Output the [X, Y] coordinate of the center of the cell containing the given text.  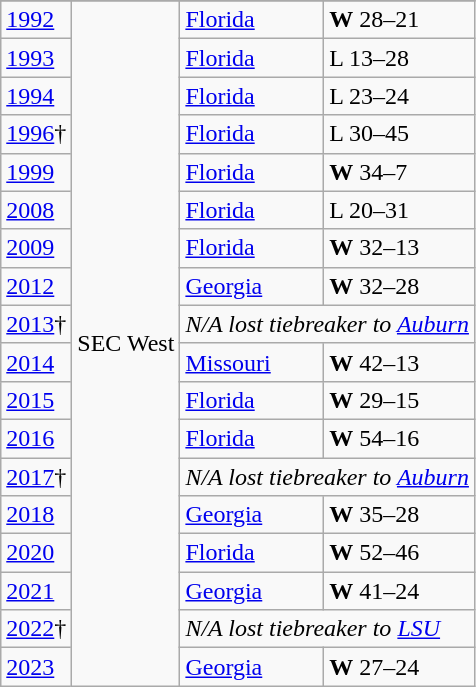
W 27–24 [400, 667]
L 20–31 [400, 210]
W 28–21 [400, 20]
2015 [36, 400]
2014 [36, 362]
W 34–7 [400, 172]
2008 [36, 210]
2009 [36, 248]
N/A lost tiebreaker to LSU [328, 629]
2013† [36, 324]
W 32–28 [400, 286]
Missouri [252, 362]
W 29–15 [400, 400]
L 13–28 [400, 58]
1996† [36, 134]
2022† [36, 629]
W 42–13 [400, 362]
2012 [36, 286]
1993 [36, 58]
W 32–13 [400, 248]
1994 [36, 96]
2023 [36, 667]
1992 [36, 20]
2020 [36, 553]
W 41–24 [400, 591]
2016 [36, 438]
2017† [36, 477]
L 30–45 [400, 134]
1999 [36, 172]
SEC West [126, 344]
W 54–16 [400, 438]
W 52–46 [400, 553]
2021 [36, 591]
L 23–24 [400, 96]
W 35–28 [400, 515]
2018 [36, 515]
